Return the [X, Y] coordinate for the center point of the cell that contains the specified text.  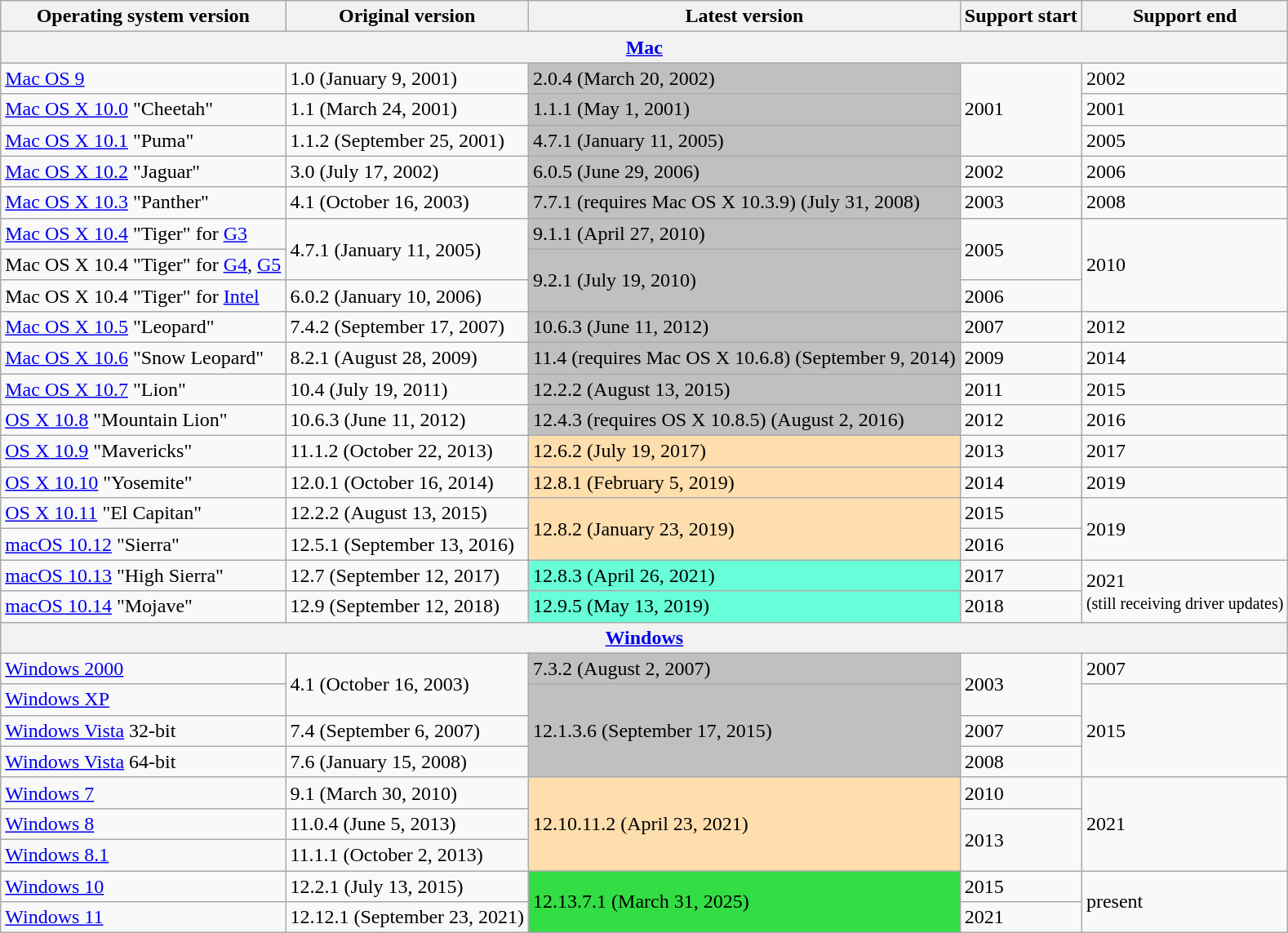
7.4.2 (September 17, 2007) [407, 327]
Mac [645, 47]
Latest version [744, 16]
Windows 2000 [144, 669]
1.0 (January 9, 2001) [407, 78]
OS X 10.10 "Yosemite" [144, 482]
12.8.2 (January 23, 2019) [744, 529]
11.0.4 (June 5, 2013) [407, 824]
Windows XP [144, 700]
Windows Vista 64-bit [144, 762]
Mac OS X 10.4 "Tiger" for Intel [144, 295]
1.1 (March 24, 2001) [407, 109]
Mac OS X 10.2 "Jaguar" [144, 171]
Windows 7 [144, 793]
12.9.5 (May 13, 2019) [744, 606]
12.1.3.6 (September 17, 2015) [744, 731]
12.10.11.2 (April 23, 2021) [744, 824]
7.6 (January 15, 2008) [407, 762]
Mac OS X 10.3 "Panther" [144, 202]
Mac OS X 10.4 "Tiger" for G3 [144, 233]
12.8.3 (April 26, 2021) [744, 575]
3.0 (July 17, 2002) [407, 171]
12.2.1 (July 13, 2015) [407, 886]
OS X 10.9 "Mavericks" [144, 451]
2009 [1020, 358]
12.6.2 (July 19, 2017) [744, 451]
12.7 (September 12, 2017) [407, 575]
11.4 (requires Mac OS X 10.6.8) (September 9, 2014) [744, 358]
macOS 10.14 "Mojave" [144, 606]
Support end [1185, 16]
Mac OS X 10.1 "Puma" [144, 140]
9.1 (March 30, 2010) [407, 793]
6.0.5 (June 29, 2006) [744, 171]
Mac OS X 10.6 "Snow Leopard" [144, 358]
2.0.4 (March 20, 2002) [744, 78]
Windows 10 [144, 886]
7.7.1 (requires Mac OS X 10.3.9) (July 31, 2008) [744, 202]
Windows 11 [144, 917]
12.5.1 (September 13, 2016) [407, 544]
7.3.2 (August 2, 2007) [744, 669]
11.1.2 (October 22, 2013) [407, 451]
2011 [1020, 389]
1.1.2 (September 25, 2001) [407, 140]
Windows Vista 32-bit [144, 731]
Windows [645, 638]
Mac OS 9 [144, 78]
Mac OS X 10.7 "Lion" [144, 389]
OS X 10.8 "Mountain Lion" [144, 420]
Mac OS X 10.0 "Cheetah" [144, 109]
9.2.1 (July 19, 2010) [744, 280]
8.2.1 (August 28, 2009) [407, 358]
OS X 10.11 "El Capitan" [144, 513]
macOS 10.13 "High Sierra" [144, 575]
6.0.2 (January 10, 2006) [407, 295]
1.1.1 (May 1, 2001) [744, 109]
11.1.1 (October 2, 2013) [407, 855]
2018 [1020, 606]
7.4 (September 6, 2007) [407, 731]
Mac OS X 10.5 "Leopard" [144, 327]
present [1185, 901]
Original version [407, 16]
Mac OS X 10.4 "Tiger" for G4, G5 [144, 264]
12.9 (September 12, 2018) [407, 606]
12.12.1 (September 23, 2021) [407, 917]
Windows 8.1 [144, 855]
12.4.3 (requires OS X 10.8.5) (August 2, 2016) [744, 420]
12.8.1 (February 5, 2019) [744, 482]
Windows 8 [144, 824]
Support start [1020, 16]
12.13.7.1 (March 31, 2025) [744, 901]
10.4 (July 19, 2011) [407, 389]
12.0.1 (October 16, 2014) [407, 482]
macOS 10.12 "Sierra" [144, 544]
Operating system version [144, 16]
2021 (still receiving driver updates) [1185, 591]
9.1.1 (April 27, 2010) [744, 233]
